Identify which cell holds the provided text, then report its (x, y) central coordinate. 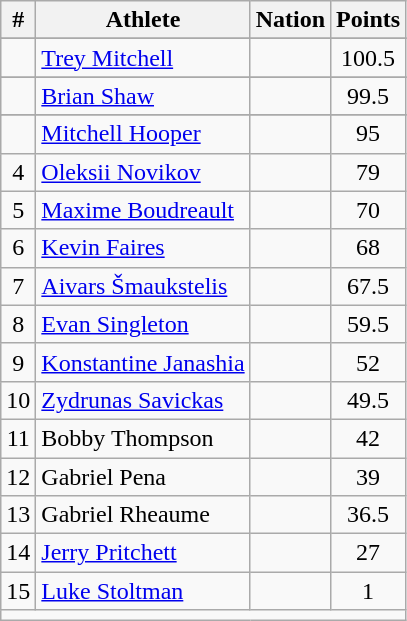
Mitchell Hooper (143, 134)
Maxime Boudreault (143, 210)
39 (368, 477)
Brian Shaw (143, 96)
11 (18, 438)
Zydrunas Savickas (143, 400)
10 (18, 400)
Nation (290, 20)
Trey Mitchell (143, 58)
67.5 (368, 286)
Jerry Pritchett (143, 553)
Oleksii Novikov (143, 172)
68 (368, 248)
36.5 (368, 515)
7 (18, 286)
42 (368, 438)
Points (368, 20)
Aivars Šmaukstelis (143, 286)
9 (18, 362)
Bobby Thompson (143, 438)
27 (368, 553)
8 (18, 324)
14 (18, 553)
13 (18, 515)
79 (368, 172)
Gabriel Rheaume (143, 515)
Gabriel Pena (143, 477)
59.5 (368, 324)
12 (18, 477)
70 (368, 210)
4 (18, 172)
Konstantine Janashia (143, 362)
15 (18, 591)
Kevin Faires (143, 248)
1 (368, 591)
49.5 (368, 400)
Athlete (143, 20)
100.5 (368, 58)
5 (18, 210)
Luke Stoltman (143, 591)
95 (368, 134)
52 (368, 362)
Evan Singleton (143, 324)
99.5 (368, 96)
# (18, 20)
6 (18, 248)
